From the cell containing the given text, extract its center point as [X, Y] coordinate. 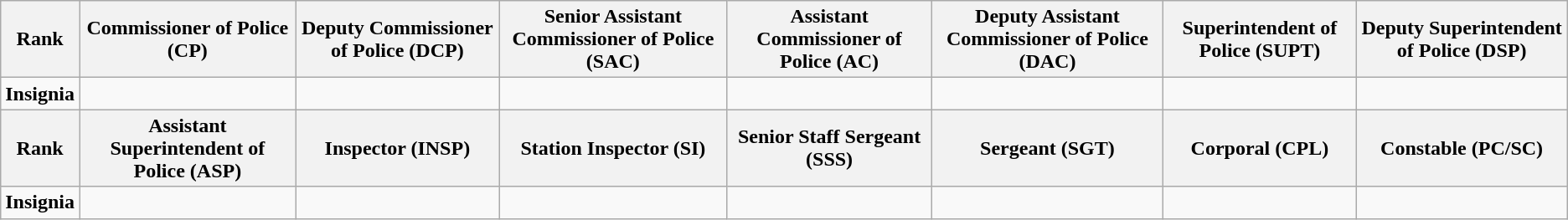
Senior Assistant Commissioner of Police (SAC) [613, 39]
Deputy Superintendent of Police (DSP) [1462, 39]
Constable (PC/SC) [1462, 148]
Assistant Superintendent of Police (ASP) [188, 148]
Station Inspector (SI) [613, 148]
Deputy Assistant Commissioner of Police (DAC) [1047, 39]
Commissioner of Police (CP) [188, 39]
Corporal (CPL) [1260, 148]
Inspector (INSP) [397, 148]
Superintendent of Police (SUPT) [1260, 39]
Deputy Commissioner of Police (DCP) [397, 39]
Assistant Commissioner of Police (AC) [829, 39]
Senior Staff Sergeant (SSS) [829, 148]
Sergeant (SGT) [1047, 148]
